Extract the [x, y] coordinate from the center of the cell holding the provided text.  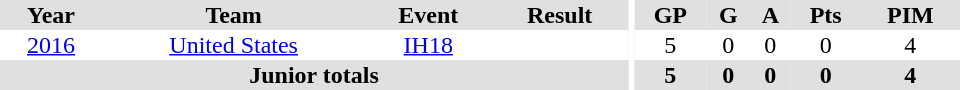
PIM [910, 15]
Year [51, 15]
GP [670, 15]
Junior totals [314, 75]
Pts [826, 15]
2016 [51, 45]
IH18 [428, 45]
G [728, 15]
United States [234, 45]
Event [428, 15]
Team [234, 15]
A [770, 15]
Result [560, 15]
